Output the [x, y] coordinate of the center of the cell containing the given text.  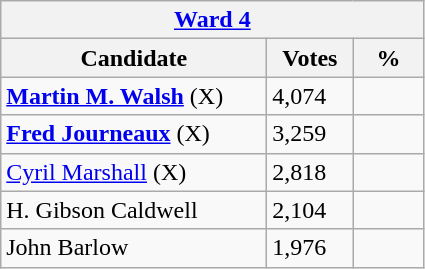
H. Gibson Caldwell [134, 210]
2,818 [310, 172]
John Barlow [134, 248]
% [388, 58]
2,104 [310, 210]
Cyril Marshall (X) [134, 172]
Votes [310, 58]
1,976 [310, 248]
Martin M. Walsh (X) [134, 96]
3,259 [310, 134]
Ward 4 [212, 20]
Fred Journeaux (X) [134, 134]
4,074 [310, 96]
Candidate [134, 58]
